Detect which cell encompasses the target text, then output its [X, Y] center coordinate. 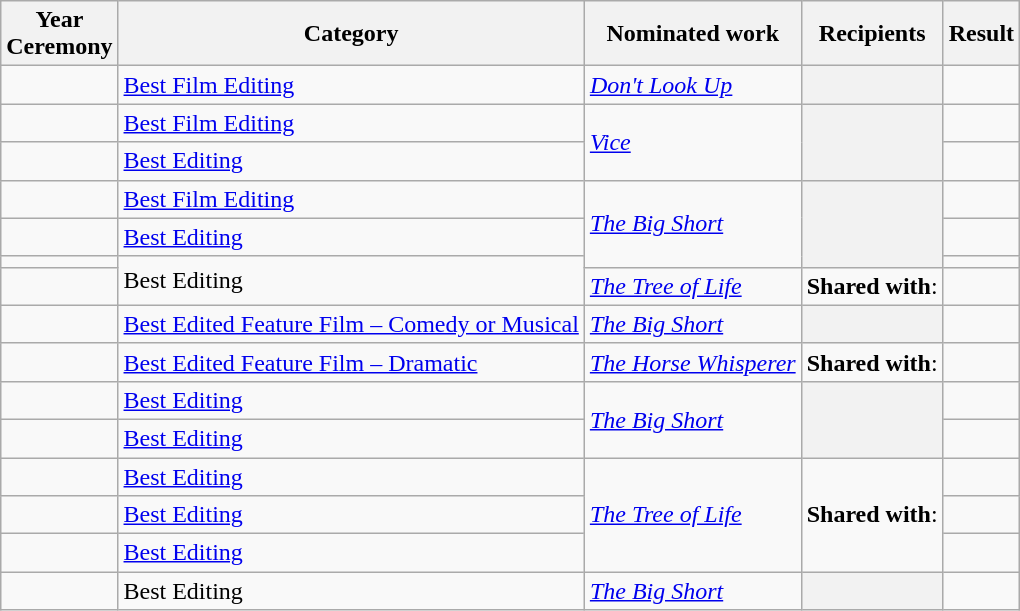
The Horse Whisperer [692, 362]
Best Edited Feature Film – Comedy or Musical [351, 324]
YearCeremony [60, 34]
Result [981, 34]
Vice [692, 142]
Category [351, 34]
Best Edited Feature Film – Dramatic [351, 362]
Nominated work [692, 34]
Don't Look Up [692, 85]
Recipients [872, 34]
